For the text-containing cell, return its midpoint in (x, y) coordinate format. 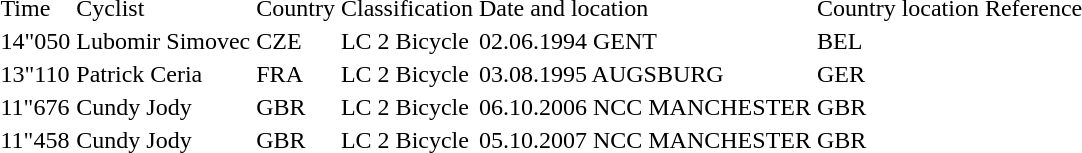
06.10.2006 NCC MANCHESTER (644, 107)
Lubomir Simovec (164, 41)
Patrick Ceria (164, 74)
03.08.1995 AUGSBURG (644, 74)
CZE (296, 41)
BEL (898, 41)
FRA (296, 74)
02.06.1994 GENT (644, 41)
Cundy Jody (164, 107)
GER (898, 74)
